Scan for the cell matching the given text and deliver its [x, y] coordinate at center. 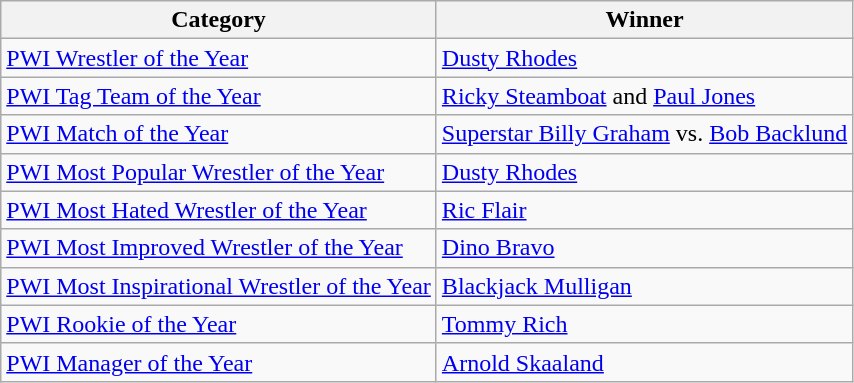
Category [219, 20]
Winner [644, 20]
Dino Bravo [644, 248]
Ric Flair [644, 210]
PWI Match of the Year [219, 134]
Superstar Billy Graham vs. Bob Backlund [644, 134]
PWI Rookie of the Year [219, 324]
PWI Wrestler of the Year [219, 58]
PWI Most Hated Wrestler of the Year [219, 210]
Arnold Skaaland [644, 362]
PWI Most Inspirational Wrestler of the Year [219, 286]
PWI Tag Team of the Year [219, 96]
Tommy Rich [644, 324]
Blackjack Mulligan [644, 286]
PWI Most Popular Wrestler of the Year [219, 172]
PWI Manager of the Year [219, 362]
Ricky Steamboat and Paul Jones [644, 96]
PWI Most Improved Wrestler of the Year [219, 248]
